Locate the cell with the specified text and output its (X, Y) center coordinate. 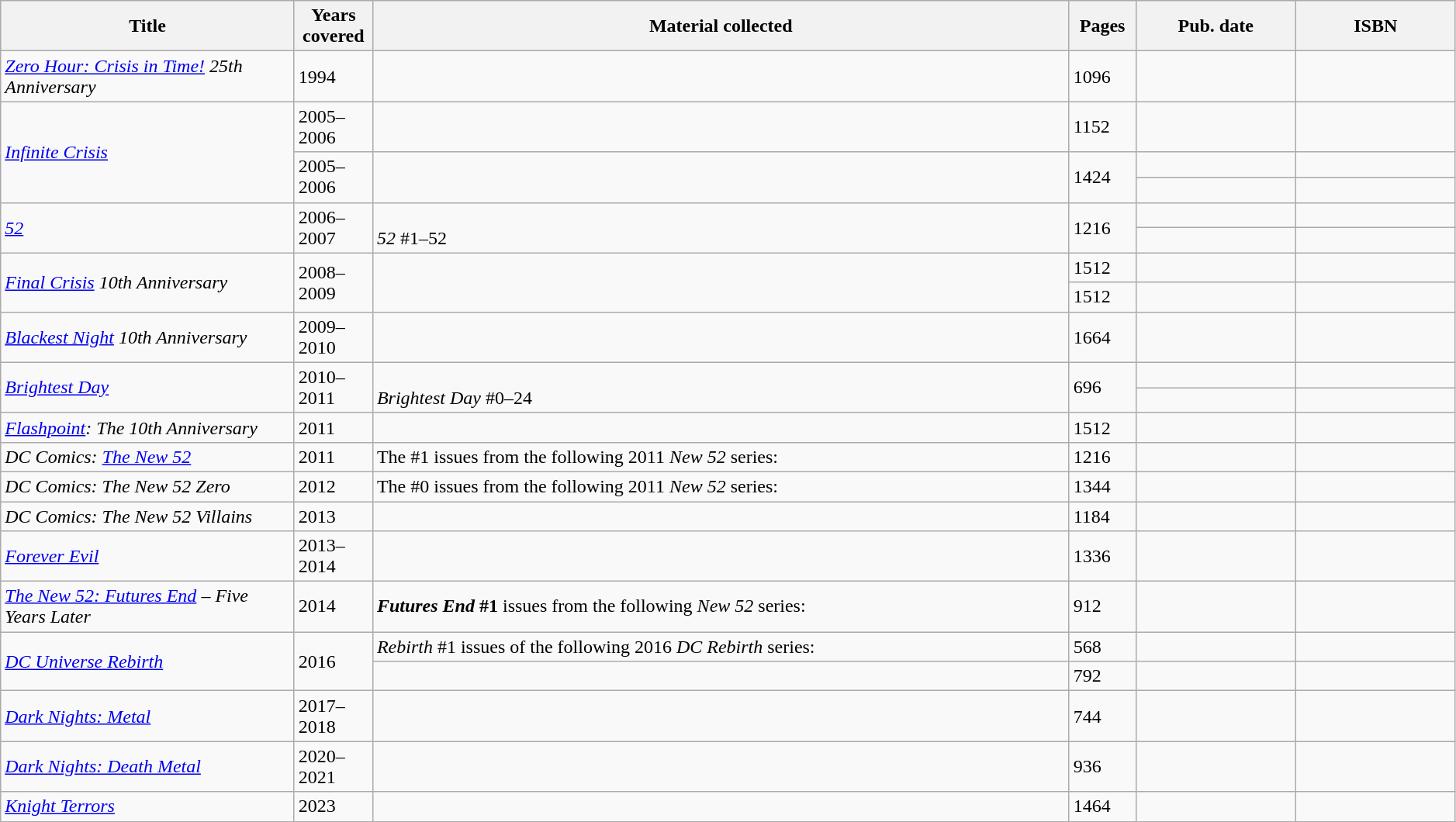
Rebirth #1 issues of the following 2016 DC Rebirth series: (721, 647)
792 (1102, 676)
Brightest Day (147, 388)
Knight Terrors (147, 806)
2012 (334, 486)
Title (147, 26)
1344 (1102, 486)
The #1 issues from the following 2011 New 52 series: (721, 457)
2023 (334, 806)
696 (1102, 388)
Flashpoint: The 10th Anniversary (147, 427)
1096 (1102, 76)
912 (1102, 606)
Brightest Day #0–24 (721, 388)
Pages (1102, 26)
ISBN (1375, 26)
Zero Hour: Crisis in Time! 25th Anniversary (147, 76)
Pub. date (1216, 26)
Infinite Crisis (147, 152)
2020–2021 (334, 766)
Final Crisis 10th Anniversary (147, 282)
1664 (1102, 337)
936 (1102, 766)
Dark Nights: Death Metal (147, 766)
2016 (334, 661)
568 (1102, 647)
2009–2010 (334, 337)
DC Comics: The New 52 Zero (147, 486)
1336 (1102, 557)
2010–2011 (334, 388)
DC Comics: The New 52 (147, 457)
Blackest Night 10th Anniversary (147, 337)
Years covered (334, 26)
Futures End #1 issues from the following New 52 series: (721, 606)
52 (147, 228)
Forever Evil (147, 557)
DC Universe Rebirth (147, 661)
1994 (334, 76)
The New 52: Futures End – Five Years Later (147, 606)
1424 (1102, 177)
2014 (334, 606)
52 #1–52 (721, 228)
2008–2009 (334, 282)
2013 (334, 516)
1152 (1102, 127)
2006–2007 (334, 228)
1184 (1102, 516)
DC Comics: The New 52 Villains (147, 516)
Dark Nights: Metal (147, 717)
1464 (1102, 806)
Material collected (721, 26)
744 (1102, 717)
2013–2014 (334, 557)
2017–2018 (334, 717)
The #0 issues from the following 2011 New 52 series: (721, 486)
